From the cell containing the given text, extract its center point as [x, y] coordinate. 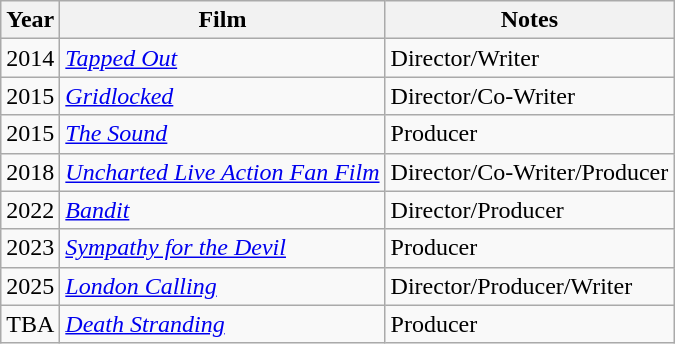
2014 [30, 58]
Sympathy for the Devil [222, 248]
Bandit [222, 210]
2023 [30, 248]
TBA [30, 324]
Death Stranding [222, 324]
Year [30, 20]
Gridlocked [222, 96]
Notes [530, 20]
Film [222, 20]
2025 [30, 286]
Tapped Out [222, 58]
Uncharted Live Action Fan Film [222, 172]
Director/Producer [530, 210]
The Sound [222, 134]
Director/Co-Writer [530, 96]
Director/Co-Writer/Producer [530, 172]
Director/Writer [530, 58]
2018 [30, 172]
Director/Producer/Writer [530, 286]
London Calling [222, 286]
2022 [30, 210]
